Search for the cell housing the specified text and yield its (x, y) center coordinate. 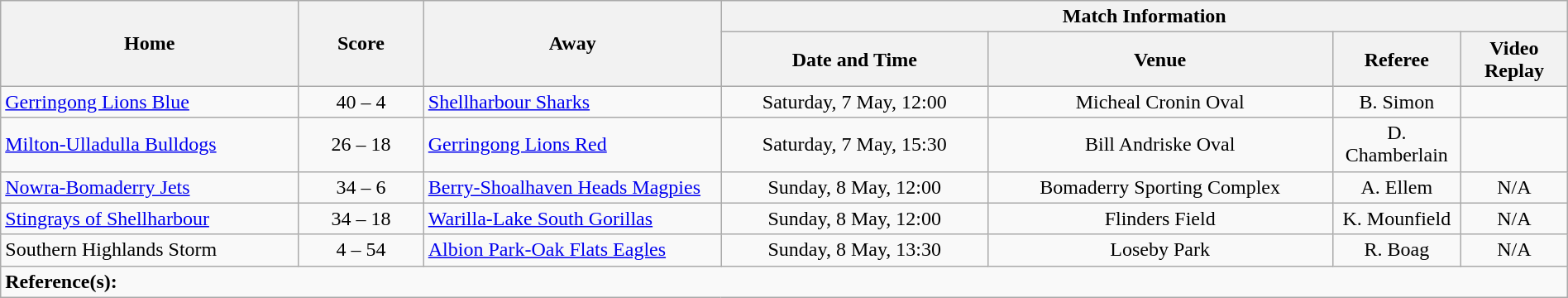
Milton-Ulladulla Bulldogs (150, 144)
Saturday, 7 May, 15:30 (854, 144)
Flinders Field (1159, 219)
Berry-Shoalhaven Heads Magpies (572, 187)
Loseby Park (1159, 250)
Score (361, 43)
Referee (1397, 60)
Home (150, 43)
R. Boag (1397, 250)
34 – 18 (361, 219)
Bomaderry Sporting Complex (1159, 187)
Video Replay (1515, 60)
Nowra-Bomaderry Jets (150, 187)
34 – 6 (361, 187)
Date and Time (854, 60)
Reference(s): (784, 281)
40 – 4 (361, 102)
Saturday, 7 May, 12:00 (854, 102)
Gerringong Lions Red (572, 144)
Bill Andriske Oval (1159, 144)
Southern Highlands Storm (150, 250)
Gerringong Lions Blue (150, 102)
K. Mounfield (1397, 219)
Albion Park-Oak Flats Eagles (572, 250)
Micheal Cronin Oval (1159, 102)
Stingrays of Shellharbour (150, 219)
26 – 18 (361, 144)
B. Simon (1397, 102)
4 – 54 (361, 250)
D. Chamberlain (1397, 144)
Venue (1159, 60)
Shellharbour Sharks (572, 102)
Warilla-Lake South Gorillas (572, 219)
Sunday, 8 May, 13:30 (854, 250)
Match Information (1145, 17)
Away (572, 43)
A. Ellem (1397, 187)
